Output the [X, Y] coordinate of the center of the cell containing the given text.  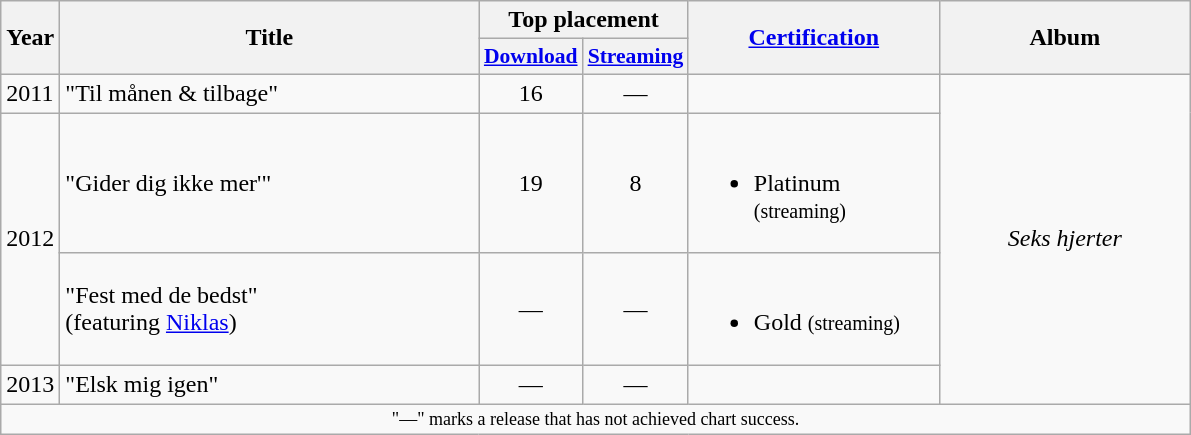
"Elsk mig igen" [270, 385]
Seks hjerter [1064, 238]
Platinum (streaming) [814, 182]
16 [531, 93]
Gold (streaming) [814, 310]
2013 [30, 385]
Download [531, 57]
Certification [814, 38]
"Fest med de bedst"(featuring Niklas) [270, 310]
2011 [30, 93]
"Til månen & tilbage" [270, 93]
Top placement [584, 20]
Year [30, 38]
"Gider dig ikke mer'" [270, 182]
"—" marks a release that has not achieved chart success. [596, 420]
Title [270, 38]
2012 [30, 238]
8 [636, 182]
Streaming [636, 57]
Album [1064, 38]
19 [531, 182]
